Search for the cell housing the specified text and yield its (X, Y) center coordinate. 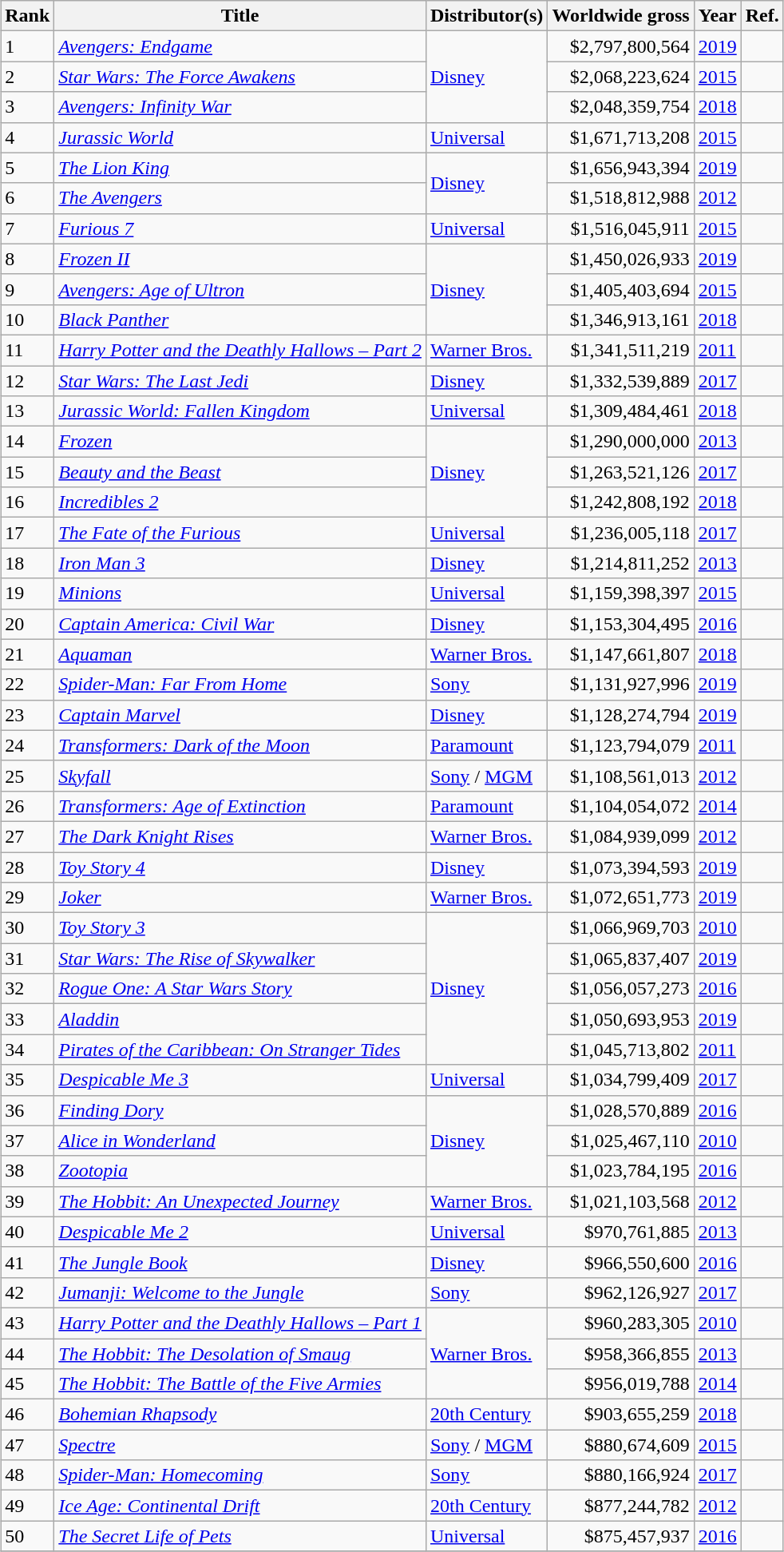
Skyfall (240, 776)
22 (27, 685)
35 (27, 1080)
Transformers: Age of Extinction (240, 806)
Zootopia (240, 1171)
$875,457,937 (621, 1536)
11 (27, 350)
37 (27, 1141)
33 (27, 1019)
$2,797,800,564 (621, 46)
Title (240, 16)
Bohemian Rhapsody (240, 1415)
Transformers: Dark of the Moon (240, 745)
$1,671,713,208 (621, 137)
46 (27, 1415)
26 (27, 806)
$1,518,812,988 (621, 198)
$1,084,939,099 (621, 836)
$960,283,305 (621, 1323)
36 (27, 1110)
Furious 7 (240, 228)
Spider-Man: Far From Home (240, 685)
$1,066,969,703 (621, 928)
The Dark Knight Rises (240, 836)
Avengers: Endgame (240, 46)
Beauty and the Beast (240, 472)
Jurassic World: Fallen Kingdom (240, 411)
The Hobbit: An Unexpected Journey (240, 1201)
Finding Dory (240, 1110)
$1,108,561,013 (621, 776)
$1,073,394,593 (621, 867)
48 (27, 1475)
Captain Marvel (240, 715)
$1,332,539,889 (621, 381)
$1,034,799,409 (621, 1080)
9 (27, 289)
21 (27, 654)
$1,236,005,118 (621, 533)
Frozen II (240, 259)
13 (27, 411)
$1,028,570,889 (621, 1110)
7 (27, 228)
32 (27, 989)
5 (27, 168)
$1,159,398,397 (621, 593)
10 (27, 320)
$1,450,026,933 (621, 259)
$1,656,943,394 (621, 168)
20 (27, 624)
$1,153,304,495 (621, 624)
$1,290,000,000 (621, 442)
$880,166,924 (621, 1475)
43 (27, 1323)
$962,126,927 (621, 1292)
Avengers: Infinity War (240, 107)
Star Wars: The Force Awakens (240, 77)
Harry Potter and the Deathly Hallows – Part 1 (240, 1323)
Despicable Me 2 (240, 1232)
Rogue One: A Star Wars Story (240, 989)
15 (27, 472)
Worldwide gross (621, 16)
$1,242,808,192 (621, 502)
27 (27, 836)
Star Wars: The Last Jedi (240, 381)
The Fate of the Furious (240, 533)
Distributor(s) (486, 16)
Spider-Man: Homecoming (240, 1475)
Despicable Me 3 (240, 1080)
$1,056,057,273 (621, 989)
16 (27, 502)
$1,104,054,072 (621, 806)
28 (27, 867)
$1,131,927,996 (621, 685)
6 (27, 198)
$1,516,045,911 (621, 228)
$1,045,713,802 (621, 1050)
$1,263,521,126 (621, 472)
47 (27, 1445)
$1,025,467,110 (621, 1141)
The Avengers (240, 198)
Year (717, 16)
$1,065,837,407 (621, 959)
Jumanji: Welcome to the Jungle (240, 1292)
$1,023,784,195 (621, 1171)
38 (27, 1171)
Aquaman (240, 654)
34 (27, 1050)
The Jungle Book (240, 1262)
Captain America: Civil War (240, 624)
14 (27, 442)
Alice in Wonderland (240, 1141)
$2,048,359,754 (621, 107)
$1,147,661,807 (621, 654)
18 (27, 563)
Joker (240, 898)
Rank (27, 16)
40 (27, 1232)
$1,050,693,953 (621, 1019)
24 (27, 745)
Jurassic World (240, 137)
$1,072,651,773 (621, 898)
$903,655,259 (621, 1415)
$1,405,403,694 (621, 289)
$1,128,274,794 (621, 715)
29 (27, 898)
The Lion King (240, 168)
$958,366,855 (621, 1354)
Incredibles 2 (240, 502)
$880,674,609 (621, 1445)
23 (27, 715)
Star Wars: The Rise of Skywalker (240, 959)
19 (27, 593)
Minions (240, 593)
Black Panther (240, 320)
$1,123,794,079 (621, 745)
Toy Story 3 (240, 928)
44 (27, 1354)
12 (27, 381)
Toy Story 4 (240, 867)
$1,309,484,461 (621, 411)
8 (27, 259)
39 (27, 1201)
2 (27, 77)
$956,019,788 (621, 1384)
4 (27, 137)
$877,244,782 (621, 1506)
$1,341,511,219 (621, 350)
Frozen (240, 442)
$966,550,600 (621, 1262)
$970,761,885 (621, 1232)
The Hobbit: The Desolation of Smaug (240, 1354)
49 (27, 1506)
45 (27, 1384)
The Secret Life of Pets (240, 1536)
31 (27, 959)
The Hobbit: The Battle of the Five Armies (240, 1384)
3 (27, 107)
$1,214,811,252 (621, 563)
1 (27, 46)
Pirates of the Caribbean: On Stranger Tides (240, 1050)
Ice Age: Continental Drift (240, 1506)
$2,068,223,624 (621, 77)
17 (27, 533)
30 (27, 928)
Spectre (240, 1445)
42 (27, 1292)
Avengers: Age of Ultron (240, 289)
50 (27, 1536)
25 (27, 776)
Ref. (762, 16)
41 (27, 1262)
$1,346,913,161 (621, 320)
$1,021,103,568 (621, 1201)
Iron Man 3 (240, 563)
Harry Potter and the Deathly Hallows – Part 2 (240, 350)
Aladdin (240, 1019)
